Locate the cell with the specified text and output its (x, y) center coordinate. 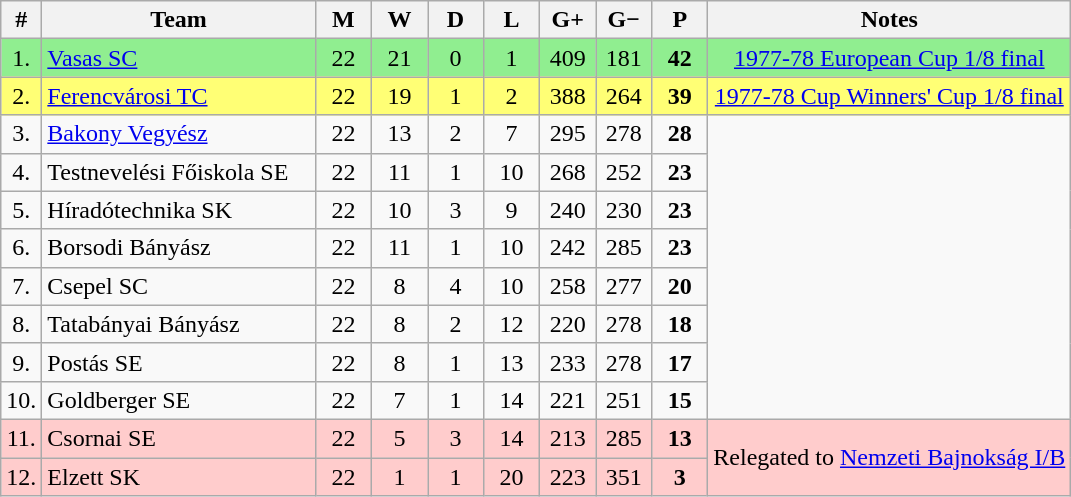
2. (22, 96)
D (456, 20)
264 (624, 96)
15 (680, 400)
21 (399, 58)
Borsodi Bányász (179, 248)
42 (680, 58)
268 (568, 172)
5 (399, 438)
242 (568, 248)
17 (680, 362)
Relegated to Nemzeti Bajnokság I/B (890, 457)
Híradótechnika SK (179, 210)
7. (22, 286)
39 (680, 96)
1977-78 European Cup 1/8 final (890, 58)
252 (624, 172)
G+ (568, 20)
9 (512, 210)
351 (624, 477)
L (512, 20)
Tatabányai Bányász (179, 324)
295 (568, 134)
223 (568, 477)
230 (624, 210)
Elzett SK (179, 477)
6. (22, 248)
277 (624, 286)
19 (399, 96)
233 (568, 362)
3. (22, 134)
9. (22, 362)
W (399, 20)
1. (22, 58)
12 (512, 324)
388 (568, 96)
5. (22, 210)
M (343, 20)
4. (22, 172)
Testnevelési Főiskola SE (179, 172)
213 (568, 438)
28 (680, 134)
Csornai SE (179, 438)
18 (680, 324)
10. (22, 400)
258 (568, 286)
Notes (890, 20)
240 (568, 210)
11. (22, 438)
Goldberger SE (179, 400)
1977-78 Cup Winners' Cup 1/8 final (890, 96)
Bakony Vegyész (179, 134)
0 (456, 58)
221 (568, 400)
181 (624, 58)
Ferencvárosi TC (179, 96)
220 (568, 324)
Team (179, 20)
Csepel SC (179, 286)
P (680, 20)
8. (22, 324)
Postás SE (179, 362)
409 (568, 58)
4 (456, 286)
251 (624, 400)
Vasas SC (179, 58)
G− (624, 20)
# (22, 20)
12. (22, 477)
